Pinpoint the cell where the given text exists, returning its (X, Y) midpoint coordinate. 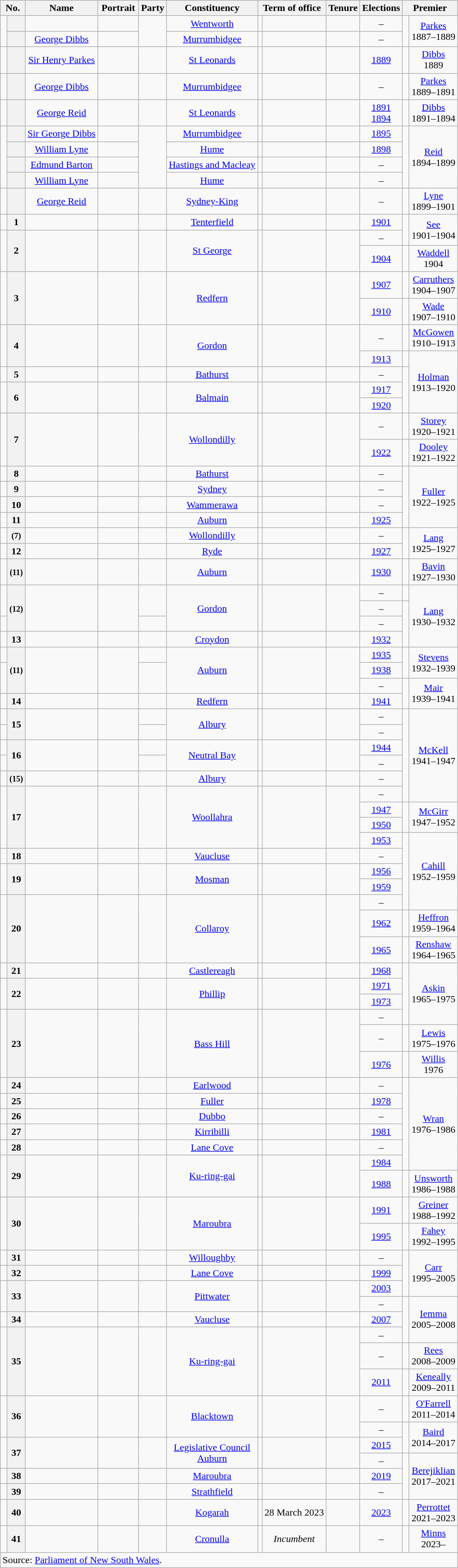
Dibbs1891–1894 (434, 113)
18 (16, 856)
Cahill1952–1959 (434, 871)
Wentworth (212, 24)
Fuller (212, 1101)
McKell1941–1947 (434, 755)
1965 (381, 949)
Sydney-King (212, 201)
1978 (381, 1101)
22 (16, 994)
Iemma2005–2008 (434, 1319)
23 (16, 1043)
Parkes1887–1889 (434, 31)
Stevens1932–1939 (434, 662)
(12) (16, 608)
1984 (381, 1163)
Edmund Barton (62, 165)
Unsworth1986–1988 (434, 1184)
Lang1925–1927 (434, 543)
1944 (381, 747)
No. (13, 8)
19 (16, 879)
1907 (381, 285)
1 (16, 222)
35 (16, 1361)
Legislative CouncilAuburn (212, 1453)
1922 (381, 453)
Kogarah (212, 1513)
1976 (381, 1064)
17 (16, 817)
Lyne1899–1901 (434, 201)
Dubbo (212, 1116)
1927 (381, 551)
32 (16, 1273)
Askin1965–1975 (434, 994)
1971 (381, 986)
Lang1930–1932 (434, 616)
Holman1913–1920 (434, 382)
Term of office (292, 8)
Portrait (119, 8)
10 (16, 504)
Minns2023– (434, 1539)
Lewis1975–1976 (434, 1038)
McGirr1947–1952 (434, 817)
26 (16, 1116)
1995 (381, 1236)
11 (16, 520)
30 (16, 1223)
(7) (16, 535)
(15) (16, 778)
21 (16, 971)
3 (16, 298)
Elections (381, 8)
1941 (381, 701)
1932 (381, 639)
1913 (381, 359)
Mosman (212, 879)
1981 (381, 1132)
O'Farrell2011–2014 (434, 1409)
Reid1894–1899 (434, 157)
38 (16, 1476)
8 (16, 473)
1938 (381, 670)
Wran1976–1986 (434, 1124)
Carr1995–2005 (434, 1273)
34 (16, 1319)
1956 (381, 871)
Renshaw1964–1965 (434, 949)
39 (16, 1492)
Parkes1889–1891 (434, 86)
Castlereagh (212, 971)
2011 (381, 1382)
Willis1976 (434, 1064)
2015 (381, 1445)
Bavin1927–1930 (434, 572)
1917 (381, 390)
Woollahra (212, 817)
1953 (381, 840)
40 (16, 1513)
1973 (381, 1001)
Heffron1959–1964 (434, 923)
6 (16, 397)
Incumbent (294, 1539)
1930 (381, 572)
Storey1920–1921 (434, 426)
Blacktown (212, 1417)
Balmain (212, 397)
1950 (381, 825)
Perrottet2021–2023 (434, 1513)
McGowen1910–1913 (434, 338)
Hastings and Macleay (212, 165)
Party (153, 8)
41 (16, 1539)
Baird2014–2017 (434, 1438)
1920 (381, 405)
1999 (381, 1273)
Bass Hill (212, 1043)
Source: Parliament of New South Wales. (229, 1560)
36 (16, 1417)
27 (16, 1132)
Fuller1922–1925 (434, 497)
5 (16, 374)
Strathfield (212, 1492)
Wammerawa (212, 504)
Ryde (212, 551)
1947 (381, 809)
25 (16, 1101)
Constituency (212, 8)
12 (16, 551)
Name (62, 8)
Pittwater (212, 1296)
Wade1907–1910 (434, 311)
St George (212, 251)
Croydon (212, 639)
Waddell1904 (434, 258)
Rees2008–2009 (434, 1356)
Sir Henry Parkes (62, 60)
33 (16, 1296)
Sydney (212, 489)
31 (16, 1257)
28 March 2023 (294, 1513)
24 (16, 1085)
1935 (381, 655)
Premier (430, 8)
Kirribilli (212, 1132)
9 (16, 489)
Berejiklian2017–2021 (434, 1476)
1962 (381, 923)
1991 (381, 1210)
14 (16, 701)
2 (16, 251)
37 (16, 1453)
29 (16, 1176)
1898 (381, 149)
Willoughby (212, 1257)
Tenure (343, 8)
13 (16, 639)
1901 (381, 222)
1904 (381, 258)
1959 (381, 887)
1988 (381, 1184)
7 (16, 439)
2023 (381, 1513)
1968 (381, 971)
2003 (381, 1288)
2007 (381, 1319)
Neutral Bay (212, 755)
1889 (381, 60)
Collaroy (212, 929)
Dooley1921–1922 (434, 453)
Keneally2009–2011 (434, 1382)
16 (16, 755)
Dibbs1889 (434, 60)
2019 (381, 1476)
15 (16, 724)
28 (16, 1147)
Carruthers1904–1907 (434, 285)
Phillip (212, 994)
Mair1939–1941 (434, 693)
4 (16, 345)
See1901–1904 (434, 230)
Fahey1992–1995 (434, 1236)
1925 (381, 520)
Sir George Dibbs (62, 134)
Greiner1988–1992 (434, 1210)
20 (16, 929)
18911894 (381, 113)
1895 (381, 134)
Cronulla (212, 1539)
1910 (381, 311)
Earlwood (212, 1085)
Tenterfield (212, 222)
